For the text-containing cell, return its midpoint in [x, y] coordinate format. 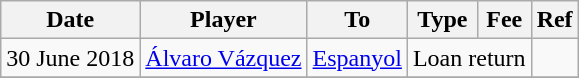
Type [442, 20]
Player [224, 20]
To [357, 20]
Fee [504, 20]
Loan return [469, 58]
Ref [554, 20]
Álvaro Vázquez [224, 58]
Espanyol [357, 58]
30 June 2018 [70, 58]
Date [70, 20]
